Extract the (X, Y) coordinate from the center of the cell holding the provided text.  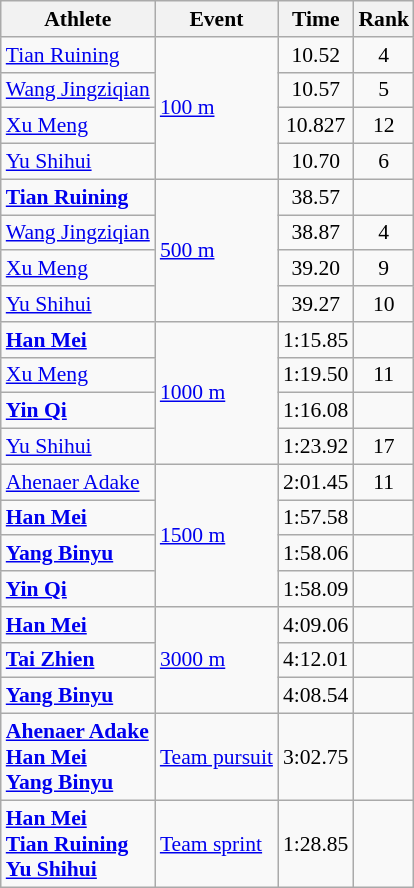
Rank (384, 19)
38.87 (316, 233)
1:19.50 (316, 375)
1:23.92 (316, 447)
12 (384, 126)
38.57 (316, 197)
Tai Zhien (78, 660)
1:57.58 (316, 518)
4:09.06 (316, 625)
1:16.08 (316, 411)
4:12.01 (316, 660)
1:15.85 (316, 340)
Team pursuit (216, 758)
Event (216, 19)
10.52 (316, 55)
9 (384, 269)
1:28.85 (316, 844)
3:02.75 (316, 758)
10.70 (316, 162)
5 (384, 90)
500 m (216, 250)
3000 m (216, 660)
1500 m (216, 535)
Han MeiTian RuiningYu Shihui (78, 844)
4:08.54 (316, 696)
10 (384, 304)
Ahenaer AdakeHan MeiYang Binyu (78, 758)
1:58.06 (316, 554)
39.20 (316, 269)
2:01.45 (316, 482)
Time (316, 19)
17 (384, 447)
10.827 (316, 126)
6 (384, 162)
10.57 (316, 90)
Team sprint (216, 844)
100 m (216, 108)
Ahenaer Adake (78, 482)
1000 m (216, 393)
39.27 (316, 304)
1:58.09 (316, 589)
Athlete (78, 19)
